Locate the cell with the specified text and output its (X, Y) center coordinate. 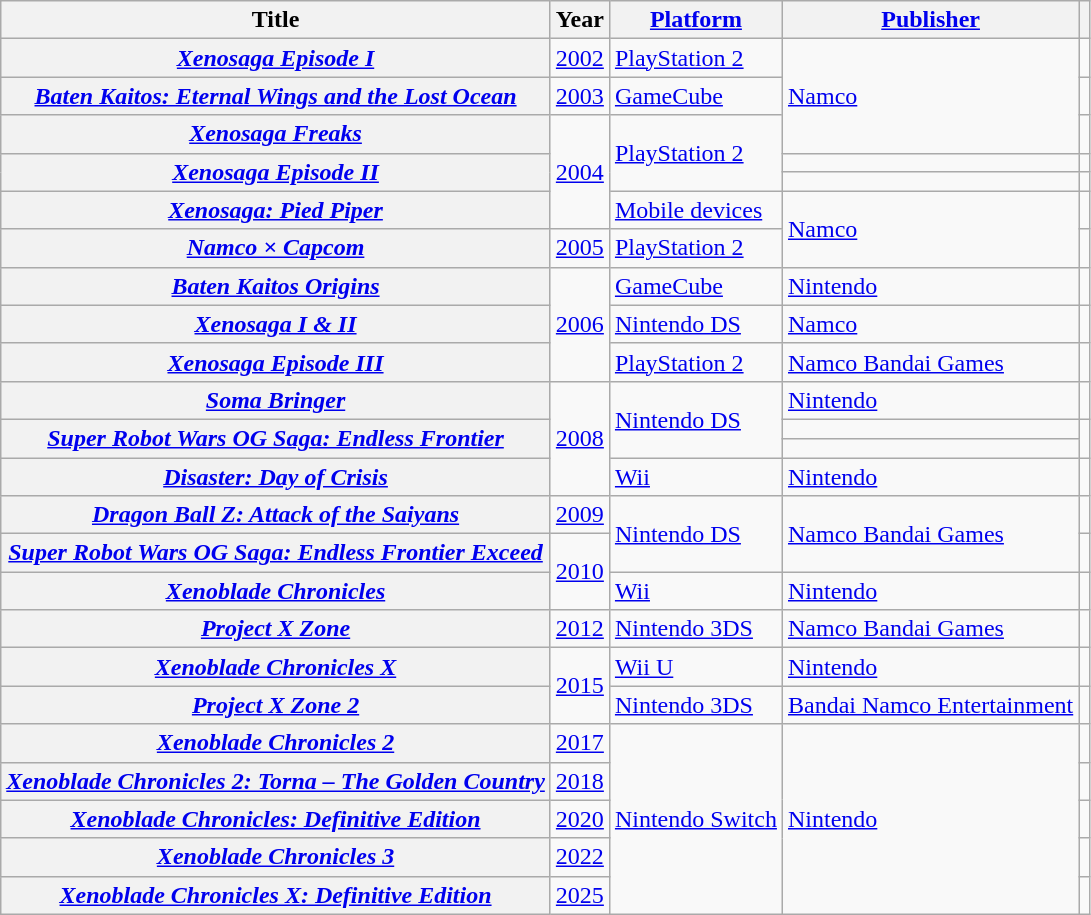
Super Robot Wars OG Saga: Endless Frontier (276, 438)
2006 (580, 324)
Xenoblade Chronicles 2 (276, 743)
Xenoblade Chronicles X (276, 667)
2022 (580, 857)
Baten Kaitos: Eternal Wings and the Lost Ocean (276, 96)
Baten Kaitos Origins (276, 286)
Year (580, 20)
Xenosaga: Pied Piper (276, 210)
Xenoblade Chronicles X: Definitive Edition (276, 895)
Xenosaga Episode I (276, 58)
Project X Zone (276, 629)
2018 (580, 781)
Namco × Capcom (276, 248)
Platform (696, 20)
Disaster: Day of Crisis (276, 477)
Xenosaga Freaks (276, 134)
2002 (580, 58)
2004 (580, 172)
2003 (580, 96)
Xenoblade Chronicles 2: Torna – The Golden Country (276, 781)
Dragon Ball Z: Attack of the Saiyans (276, 515)
Xenosaga Episode II (276, 172)
2012 (580, 629)
Xenosaga I & II (276, 324)
Project X Zone 2 (276, 705)
Bandai Namco Entertainment (930, 705)
2010 (580, 572)
2025 (580, 895)
Xenoblade Chronicles 3 (276, 857)
Nintendo Switch (696, 819)
Soma Bringer (276, 400)
2017 (580, 743)
Mobile devices (696, 210)
2020 (580, 819)
2009 (580, 515)
Xenoblade Chronicles: Definitive Edition (276, 819)
Xenosaga Episode III (276, 362)
Xenoblade Chronicles (276, 591)
Title (276, 20)
Super Robot Wars OG Saga: Endless Frontier Exceed (276, 553)
Wii U (696, 667)
Publisher (930, 20)
2008 (580, 438)
2015 (580, 686)
2005 (580, 248)
